Capture the cell that displays the provided text and extract its [x, y] central coordinate. 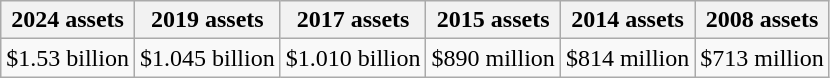
2017 assets [353, 20]
$1.045 billion [207, 58]
2008 assets [762, 20]
$1.53 billion [68, 58]
$890 million [493, 58]
2014 assets [627, 20]
$1.010 billion [353, 58]
$713 million [762, 58]
2024 assets [68, 20]
$814 million [627, 58]
2015 assets [493, 20]
2019 assets [207, 20]
